Return the [X, Y] coordinate for the center point of the cell that contains the specified text.  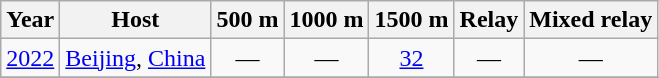
2022 [30, 58]
500 m [248, 20]
Relay [489, 20]
Year [30, 20]
Mixed relay [591, 20]
32 [412, 58]
1000 m [326, 20]
Beijing, China [136, 58]
1500 m [412, 20]
Host [136, 20]
